Locate the cell with the specified text and output its [x, y] center coordinate. 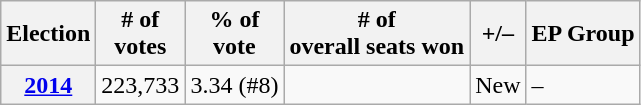
EP Group [583, 34]
– [583, 85]
# ofvotes [140, 34]
+/– [498, 34]
% ofvote [234, 34]
2014 [48, 85]
Election [48, 34]
New [498, 85]
3.34 (#8) [234, 85]
223,733 [140, 85]
# ofoverall seats won [377, 34]
